Scan for the cell matching the given text and deliver its [X, Y] coordinate at center. 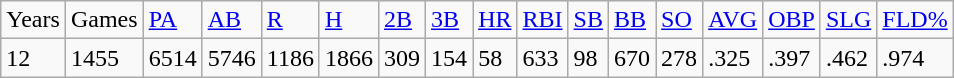
.397 [792, 58]
.462 [848, 58]
HR [495, 20]
BB [632, 20]
154 [450, 58]
SLG [848, 20]
3B [450, 20]
58 [495, 58]
H [348, 20]
SO [680, 20]
FLD% [915, 20]
1455 [104, 58]
309 [402, 58]
1866 [348, 58]
12 [34, 58]
670 [632, 58]
PA [172, 20]
.974 [915, 58]
AVG [733, 20]
5746 [232, 58]
Years [34, 20]
6514 [172, 58]
R [290, 20]
RBI [542, 20]
.325 [733, 58]
633 [542, 58]
2B [402, 20]
SB [588, 20]
Games [104, 20]
98 [588, 58]
1186 [290, 58]
OBP [792, 20]
AB [232, 20]
278 [680, 58]
